From the cell containing the given text, extract its center point as (x, y) coordinate. 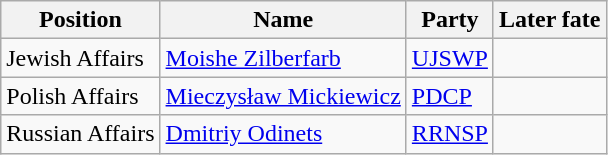
RRNSP (450, 134)
Moishe Zilberfarb (283, 58)
Later fate (550, 20)
Polish Affairs (80, 96)
Name (283, 20)
PDCP (450, 96)
Jewish Affairs (80, 58)
Party (450, 20)
Mieczysław Mickiewicz (283, 96)
Position (80, 20)
Russian Affairs (80, 134)
Dmitriy Odinets (283, 134)
UJSWP (450, 58)
